Pinpoint the cell where the given text exists, returning its [x, y] midpoint coordinate. 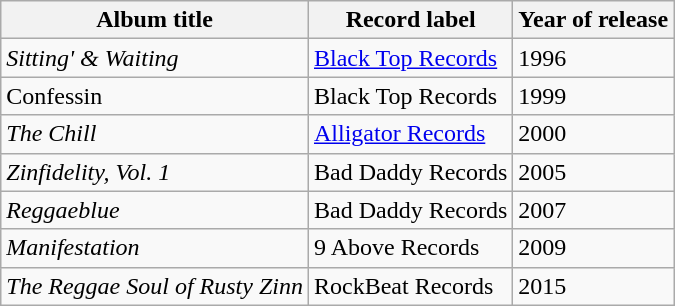
Zinfidelity, Vol. 1 [155, 172]
RockBeat Records [410, 286]
Sitting' & Waiting [155, 58]
Manifestation [155, 248]
2007 [594, 210]
2005 [594, 172]
2000 [594, 134]
Confessin [155, 96]
Alligator Records [410, 134]
1999 [594, 96]
Year of release [594, 20]
1996 [594, 58]
Reggaeblue [155, 210]
The Chill [155, 134]
9 Above Records [410, 248]
2009 [594, 248]
Record label [410, 20]
Album title [155, 20]
2015 [594, 286]
The Reggae Soul of Rusty Zinn [155, 286]
